Provide the [X, Y] coordinate of the cell's center where the given text is located.  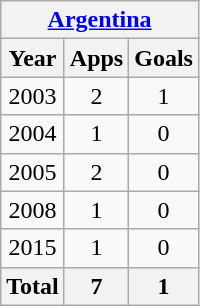
2008 [33, 210]
Apps [96, 58]
Argentina [100, 20]
Total [33, 286]
2003 [33, 96]
2015 [33, 248]
Goals [164, 58]
7 [96, 286]
2004 [33, 134]
Year [33, 58]
2005 [33, 172]
